Output the [X, Y] coordinate of the center of the cell containing the given text.  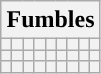
Fumbles [51, 20]
